Return the [x, y] coordinate for the center point of the cell that contains the specified text.  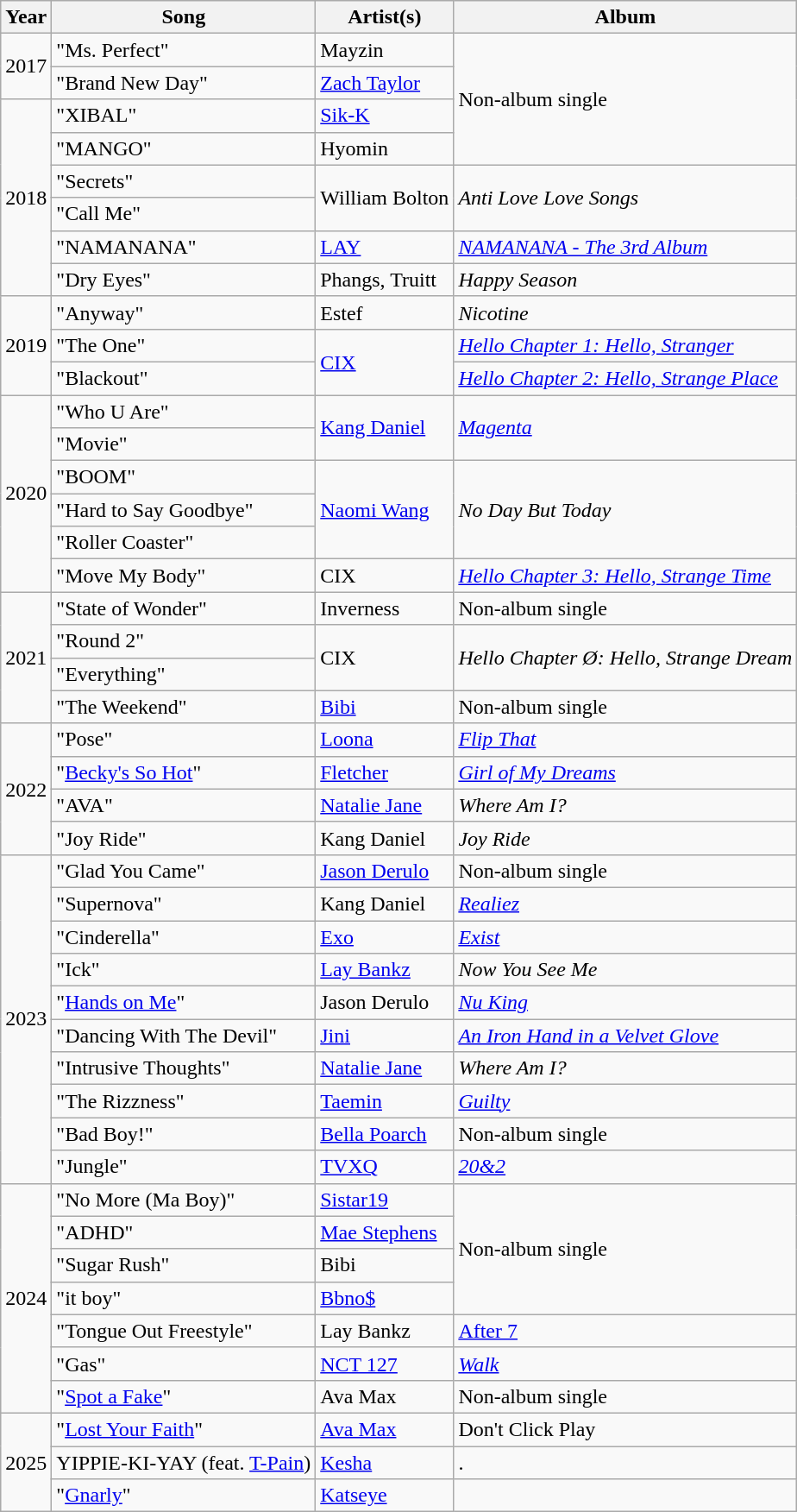
Exo [385, 936]
"Pose" [184, 740]
"Ms. Perfect" [184, 50]
"Cinderella" [184, 936]
"XIBAL" [184, 116]
Anti Love Love Songs [625, 198]
20&2 [625, 1167]
"Intrusive Thoughts" [184, 1068]
"Brand New Day" [184, 83]
Sik-K [385, 116]
"ADHD" [184, 1232]
"Secrets" [184, 181]
Year [26, 17]
Nicotine [625, 312]
2018 [26, 198]
"Supernova" [184, 904]
After 7 [625, 1331]
"Lost Your Faith" [184, 1429]
Flip That [625, 740]
Girl of My Dreams [625, 772]
"Move My Body" [184, 576]
"Round 2" [184, 641]
Magenta [625, 428]
"Call Me" [184, 214]
"Becky's So Hot" [184, 772]
NAMANANA - The 3rd Album [625, 247]
"Anyway" [184, 312]
2022 [26, 789]
"Blackout" [184, 378]
"it boy" [184, 1298]
Kesha [385, 1463]
Taemin [385, 1101]
2025 [26, 1462]
"Movie" [184, 444]
"Gas" [184, 1364]
Song [184, 17]
Mae Stephens [385, 1232]
"Roller Coaster" [184, 543]
"AVA" [184, 805]
Joy Ride [625, 838]
Exist [625, 936]
Bella Poarch [385, 1134]
2017 [26, 66]
"Ick" [184, 970]
Bbno$ [385, 1298]
Estef [385, 312]
No Day But Today [625, 510]
Artist(s) [385, 17]
"Joy Ride" [184, 838]
Phangs, Truitt [385, 280]
William Bolton [385, 198]
Inverness [385, 608]
"MANGO" [184, 148]
"No More (Ma Boy)" [184, 1200]
Realiez [625, 904]
Hello Chapter 2: Hello, Strange Place [625, 378]
LAY [385, 247]
"Spot a Fake" [184, 1396]
2020 [26, 494]
2019 [26, 345]
Zach Taylor [385, 83]
"NAMANANA" [184, 247]
"Tongue Out Freestyle" [184, 1331]
NCT 127 [385, 1364]
Hello Chapter 1: Hello, Stranger [625, 345]
Album [625, 17]
Now You See Me [625, 970]
"Jungle" [184, 1167]
Mayzin [385, 50]
Fletcher [385, 772]
An Iron Hand in a Velvet Glove [625, 1036]
"Dry Eyes" [184, 280]
TVXQ [385, 1167]
Walk [625, 1364]
Sistar19 [385, 1200]
"Sugar Rush" [184, 1265]
"State of Wonder" [184, 608]
Naomi Wang [385, 510]
"Who U Are" [184, 412]
"BOOM" [184, 477]
"Hard to Say Goodbye" [184, 510]
"Glad You Came" [184, 871]
Hyomin [385, 148]
Hello Chapter 3: Hello, Strange Time [625, 576]
Nu King [625, 1003]
Don't Click Play [625, 1429]
"The Rizzness" [184, 1101]
2021 [26, 658]
"Hands on Me" [184, 1003]
2023 [26, 1018]
Hello Chapter Ø: Hello, Strange Dream [625, 658]
2024 [26, 1298]
Happy Season [625, 280]
"Everything" [184, 674]
"Gnarly" [184, 1496]
. [625, 1463]
"The Weekend" [184, 707]
Katseye [385, 1496]
YIPPIE-KI-YAY (feat. T-Pain) [184, 1463]
Jini [385, 1036]
Loona [385, 740]
Guilty [625, 1101]
"Dancing With The Devil" [184, 1036]
"The One" [184, 345]
"Bad Boy!" [184, 1134]
